For the text-containing cell, return its midpoint in (X, Y) coordinate format. 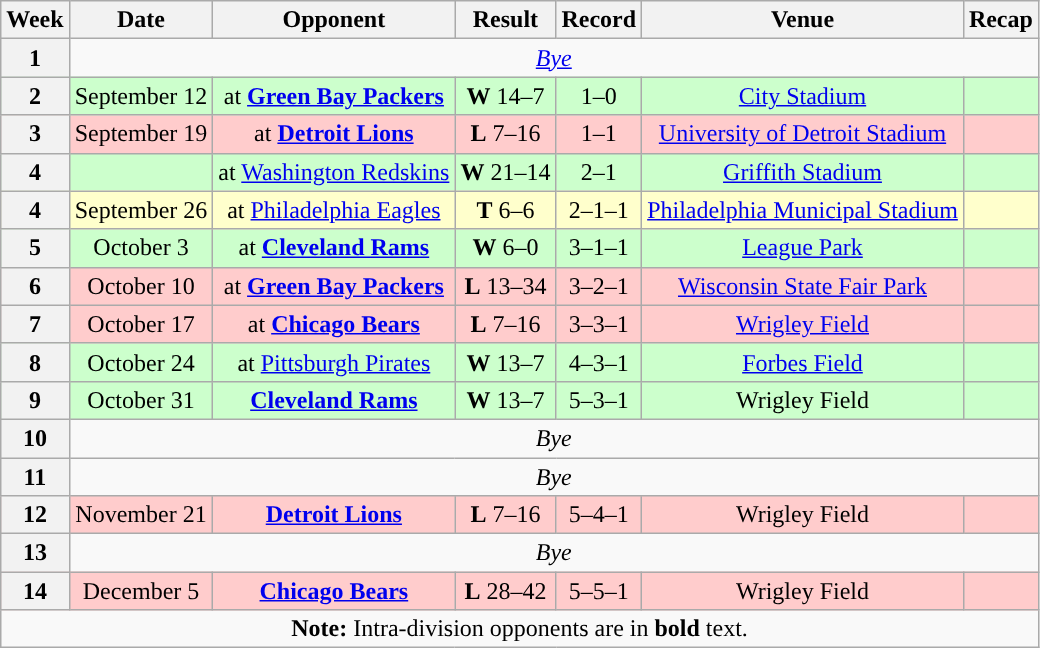
September 19 (141, 134)
October 24 (141, 362)
6 (35, 286)
12 (35, 515)
Date (141, 20)
Forbes Field (803, 362)
5 (35, 248)
10 (35, 438)
Week (35, 20)
9 (35, 400)
at Pittsburgh Pirates (334, 362)
11 (35, 477)
League Park (803, 248)
1 (35, 58)
W 6–0 (506, 248)
October 17 (141, 324)
W 14–7 (506, 96)
L 13–34 (506, 286)
8 (35, 362)
Opponent (334, 20)
W 21–14 (506, 172)
Record (599, 20)
4–3–1 (599, 362)
September 26 (141, 210)
University of Detroit Stadium (803, 134)
Detroit Lions (334, 515)
September 12 (141, 96)
City Stadium (803, 96)
at Philadelphia Eagles (334, 210)
Chicago Bears (334, 591)
Griffith Stadium (803, 172)
Wisconsin State Fair Park (803, 286)
5–4–1 (599, 515)
1–1 (599, 134)
December 5 (141, 591)
3 (35, 134)
Result (506, 20)
Cleveland Rams (334, 400)
October 3 (141, 248)
2–1 (599, 172)
October 31 (141, 400)
14 (35, 591)
2 (35, 96)
Recap (1000, 20)
at Washington Redskins (334, 172)
13 (35, 553)
November 21 (141, 515)
3–2–1 (599, 286)
Note: Intra-division opponents are in bold text. (520, 629)
5–5–1 (599, 591)
T 6–6 (506, 210)
at Chicago Bears (334, 324)
L 28–42 (506, 591)
Venue (803, 20)
Philadelphia Municipal Stadium (803, 210)
1–0 (599, 96)
7 (35, 324)
at Detroit Lions (334, 134)
at Cleveland Rams (334, 248)
3–1–1 (599, 248)
5–3–1 (599, 400)
2–1–1 (599, 210)
October 10 (141, 286)
3–3–1 (599, 324)
